Capture the cell that displays the provided text and extract its [X, Y] central coordinate. 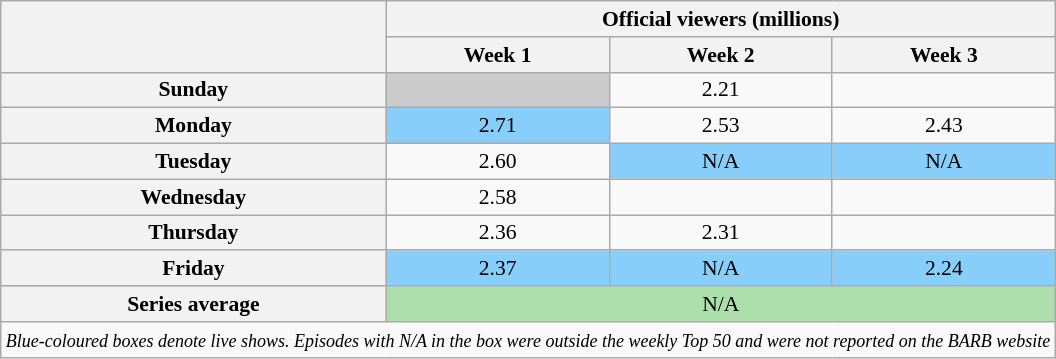
Official viewers (millions) [720, 19]
Week 3 [944, 55]
2.58 [498, 197]
2.36 [498, 233]
Friday [194, 269]
Week 2 [720, 55]
Thursday [194, 233]
2.24 [944, 269]
2.21 [720, 90]
Monday [194, 126]
2.43 [944, 126]
Week 1 [498, 55]
2.71 [498, 126]
2.53 [720, 126]
Sunday [194, 90]
Series average [194, 304]
2.60 [498, 162]
Wednesday [194, 197]
2.37 [498, 269]
2.31 [720, 233]
Tuesday [194, 162]
Blue-coloured boxes denote live shows. Episodes with N/A in the box were outside the weekly Top 50 and were not reported on the BARB website [528, 340]
